Provide the [x, y] coordinate of the cell's center where the given text is located.  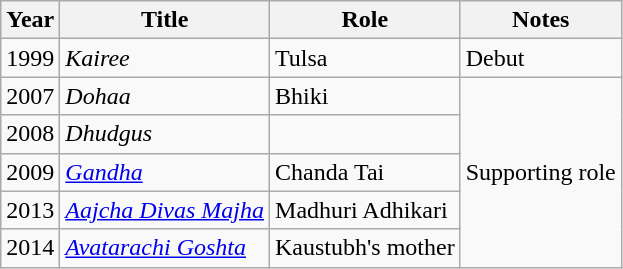
Dohaa [165, 96]
Madhuri Adhikari [366, 210]
Tulsa [366, 58]
Chanda Tai [366, 172]
Debut [540, 58]
Avatarachi Goshta [165, 248]
2013 [30, 210]
2008 [30, 134]
Notes [540, 20]
2007 [30, 96]
Gandha [165, 172]
2009 [30, 172]
Role [366, 20]
Kaustubh's mother [366, 248]
Aajcha Divas Majha [165, 210]
Supporting role [540, 172]
Title [165, 20]
Kairee [165, 58]
Year [30, 20]
Dhudgus [165, 134]
1999 [30, 58]
Bhiki [366, 96]
2014 [30, 248]
